From the cell containing the given text, extract its center point as (x, y) coordinate. 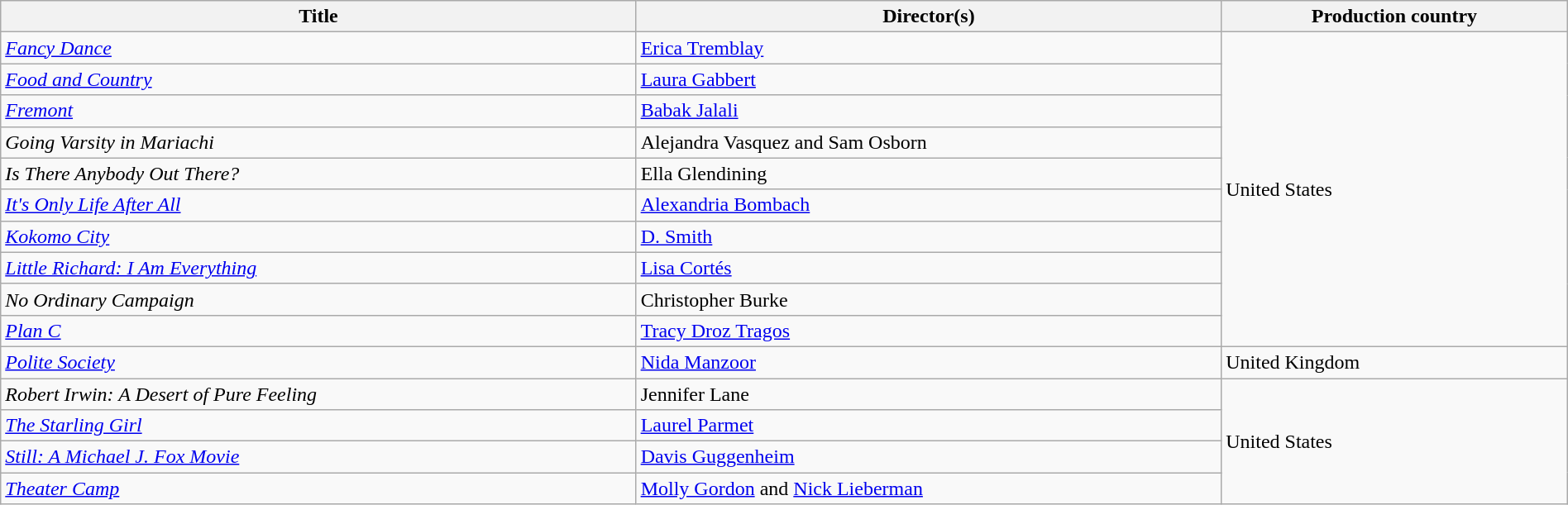
Kokomo City (318, 236)
Production country (1394, 17)
Plan C (318, 331)
Christopher Burke (929, 299)
Food and Country (318, 79)
Polite Society (318, 362)
Director(s) (929, 17)
Title (318, 17)
Robert Irwin: A Desert of Pure Feeling (318, 394)
Going Varsity in Mariachi (318, 142)
D. Smith (929, 236)
Alexandria Bombach (929, 205)
Little Richard: I Am Everything (318, 268)
Erica Tremblay (929, 48)
Babak Jalali (929, 111)
Laura Gabbert (929, 79)
Tracy Droz Tragos (929, 331)
Fremont (318, 111)
It's Only Life After All (318, 205)
United Kingdom (1394, 362)
Jennifer Lane (929, 394)
Molly Gordon and Nick Lieberman (929, 488)
Theater Camp (318, 488)
Alejandra Vasquez and Sam Osborn (929, 142)
Davis Guggenheim (929, 457)
No Ordinary Campaign (318, 299)
Ella Glendining (929, 174)
Is There Anybody Out There? (318, 174)
Laurel Parmet (929, 426)
Fancy Dance (318, 48)
Lisa Cortés (929, 268)
The Starling Girl (318, 426)
Nida Manzoor (929, 362)
Still: A Michael J. Fox Movie (318, 457)
